Pinpoint the cell where the given text exists, returning its [X, Y] midpoint coordinate. 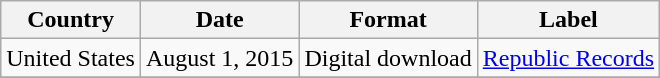
Digital download [388, 58]
Format [388, 20]
Republic Records [568, 58]
August 1, 2015 [219, 58]
Country [71, 20]
Date [219, 20]
United States [71, 58]
Label [568, 20]
